From the cell containing the given text, extract its center point as [x, y] coordinate. 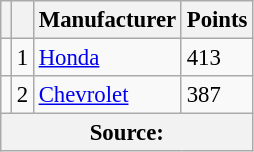
Source: [127, 133]
1 [22, 58]
Honda [107, 58]
Points [216, 20]
2 [22, 95]
387 [216, 95]
413 [216, 58]
Chevrolet [107, 95]
Manufacturer [107, 20]
